Locate the cell with the specified text and output its [x, y] center coordinate. 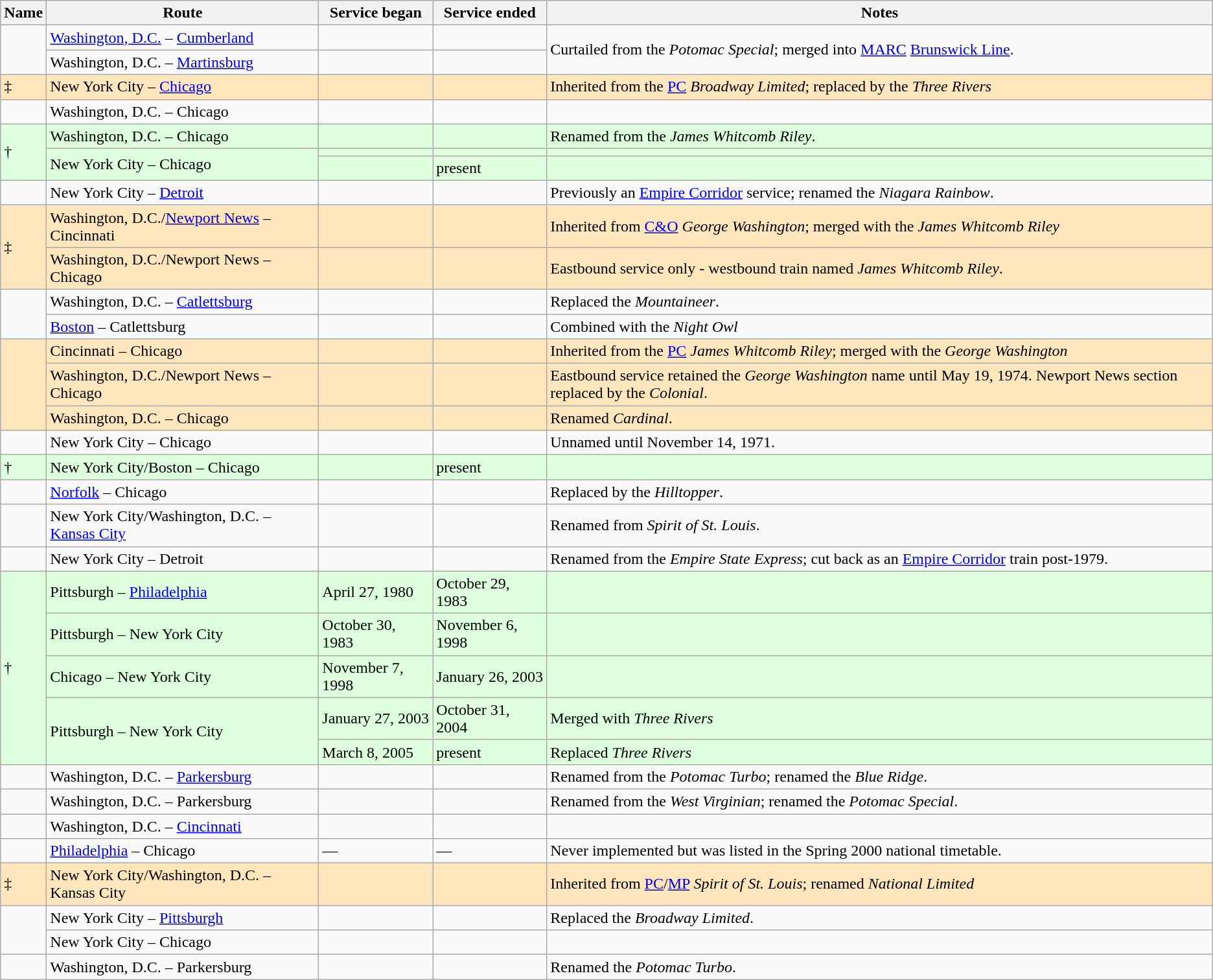
Never implemented but was listed in the Spring 2000 national timetable. [880, 851]
October 29, 1983 [490, 592]
Replaced by the Hilltopper. [880, 492]
October 31, 2004 [490, 718]
Curtailed from the Potomac Special; merged into MARC Brunswick Line. [880, 50]
Service began [376, 13]
Eastbound service only - westbound train named James Whitcomb Riley. [880, 268]
Renamed from the James Whitcomb Riley. [880, 136]
Philadelphia – Chicago [183, 851]
Service ended [490, 13]
Name [23, 13]
Replaced Three Rivers [880, 752]
Merged with Three Rivers [880, 718]
Inherited from C&O George Washington; merged with the James Whitcomb Riley [880, 226]
Notes [880, 13]
New York City/Boston – Chicago [183, 467]
November 6, 1998 [490, 634]
Washington, D.C. – Cumberland [183, 38]
Cincinnati – Chicago [183, 351]
Chicago – New York City [183, 677]
Eastbound service retained the George Washington name until May 19, 1974. Newport News section replaced by the Colonial. [880, 385]
March 8, 2005 [376, 752]
Previously an Empire Corridor service; renamed the Niagara Rainbow. [880, 192]
October 30, 1983 [376, 634]
Replaced the Mountaineer. [880, 301]
Renamed Cardinal. [880, 418]
November 7, 1998 [376, 677]
Renamed from Spirit of St. Louis. [880, 525]
Inherited from the PC Broadway Limited; replaced by the Three Rivers [880, 87]
Renamed from the Empire State Express; cut back as an Empire Corridor train post-1979. [880, 559]
Pittsburgh – Philadelphia [183, 592]
Washington, D.C. – Cincinnati [183, 826]
Renamed from the Potomac Turbo; renamed the Blue Ridge. [880, 776]
Inherited from PC/MP Spirit of St. Louis; renamed National Limited [880, 884]
Washington, D.C. – Catlettsburg [183, 301]
Replaced the Broadway Limited. [880, 918]
January 26, 2003 [490, 677]
New York City – Pittsburgh [183, 918]
Washington, D.C. – Martinsburg [183, 62]
Renamed the Potomac Turbo. [880, 967]
Route [183, 13]
January 27, 2003 [376, 718]
Norfolk – Chicago [183, 492]
Washington, D.C./Newport News – Cincinnati [183, 226]
Boston – Catlettsburg [183, 326]
Inherited from the PC James Whitcomb Riley; merged with the George Washington [880, 351]
April 27, 1980 [376, 592]
Combined with the Night Owl [880, 326]
Renamed from the West Virginian; renamed the Potomac Special. [880, 801]
Unnamed until November 14, 1971. [880, 443]
